Output the [X, Y] coordinate of the center of the cell containing the given text.  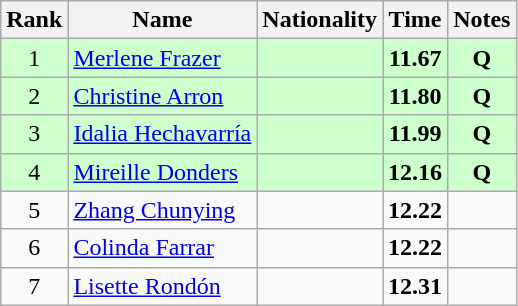
Nationality [320, 20]
12.16 [416, 172]
3 [34, 134]
Time [416, 20]
Notes [482, 20]
6 [34, 248]
Christine Arron [162, 96]
11.99 [416, 134]
Mireille Donders [162, 172]
4 [34, 172]
2 [34, 96]
7 [34, 286]
Name [162, 20]
Merlene Frazer [162, 58]
1 [34, 58]
11.67 [416, 58]
5 [34, 210]
12.31 [416, 286]
Idalia Hechavarría [162, 134]
11.80 [416, 96]
Zhang Chunying [162, 210]
Colinda Farrar [162, 248]
Lisette Rondón [162, 286]
Rank [34, 20]
